Capture the cell that displays the provided text and extract its (X, Y) central coordinate. 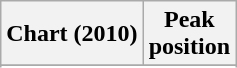
Chart (2010) (72, 34)
Peakposition (189, 34)
